Search for the cell housing the specified text and yield its [x, y] center coordinate. 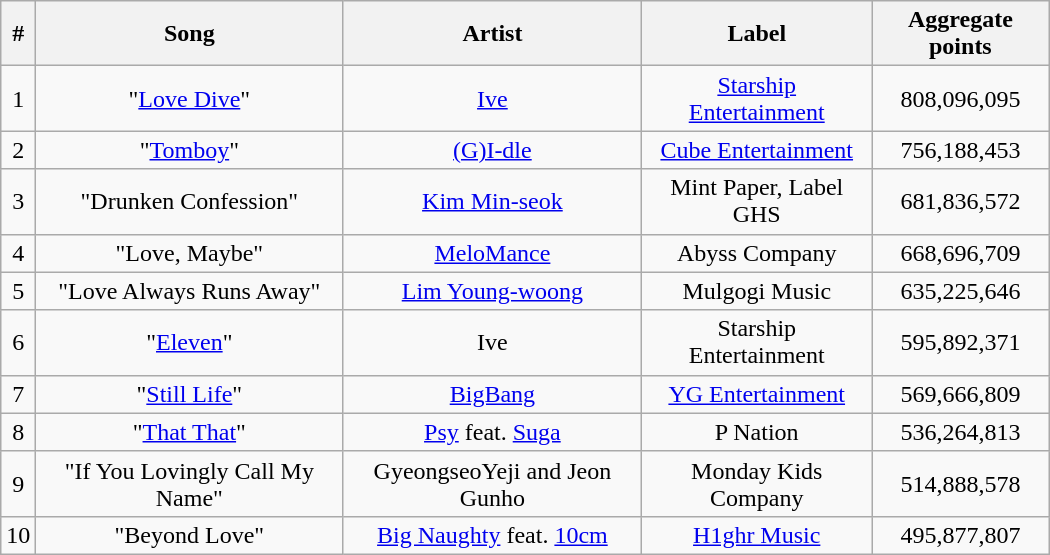
1 [18, 98]
Artist [492, 34]
YG Entertainment [757, 394]
4 [18, 253]
Song [190, 34]
495,877,807 [961, 535]
"Love Always Runs Away" [190, 291]
8 [18, 432]
"Still Life" [190, 394]
GyeongseoYeji and Jeon Gunho [492, 484]
"That That" [190, 432]
"Love, Maybe" [190, 253]
Mulgogi Music [757, 291]
Label [757, 34]
9 [18, 484]
"Eleven" [190, 342]
Cube Entertainment [757, 150]
5 [18, 291]
808,096,095 [961, 98]
"Beyond Love" [190, 535]
Mint Paper, Label GHS [757, 202]
BigBang [492, 394]
Big Naughty feat. 10cm [492, 535]
635,225,646 [961, 291]
"Tomboy" [190, 150]
"Drunken Confession" [190, 202]
681,836,572 [961, 202]
7 [18, 394]
Lim Young-woong [492, 291]
Psy feat. Suga [492, 432]
569,666,809 [961, 394]
Aggregate points [961, 34]
514,888,578 [961, 484]
668,696,709 [961, 253]
6 [18, 342]
"Love Dive" [190, 98]
3 [18, 202]
# [18, 34]
Kim Min-seok [492, 202]
(G)I-dle [492, 150]
2 [18, 150]
Abyss Company [757, 253]
P Nation [757, 432]
MeloMance [492, 253]
"If You Lovingly Call My Name" [190, 484]
Monday Kids Company [757, 484]
756,188,453 [961, 150]
536,264,813 [961, 432]
10 [18, 535]
595,892,371 [961, 342]
H1ghr Music [757, 535]
